From the cell containing the given text, extract its center point as [x, y] coordinate. 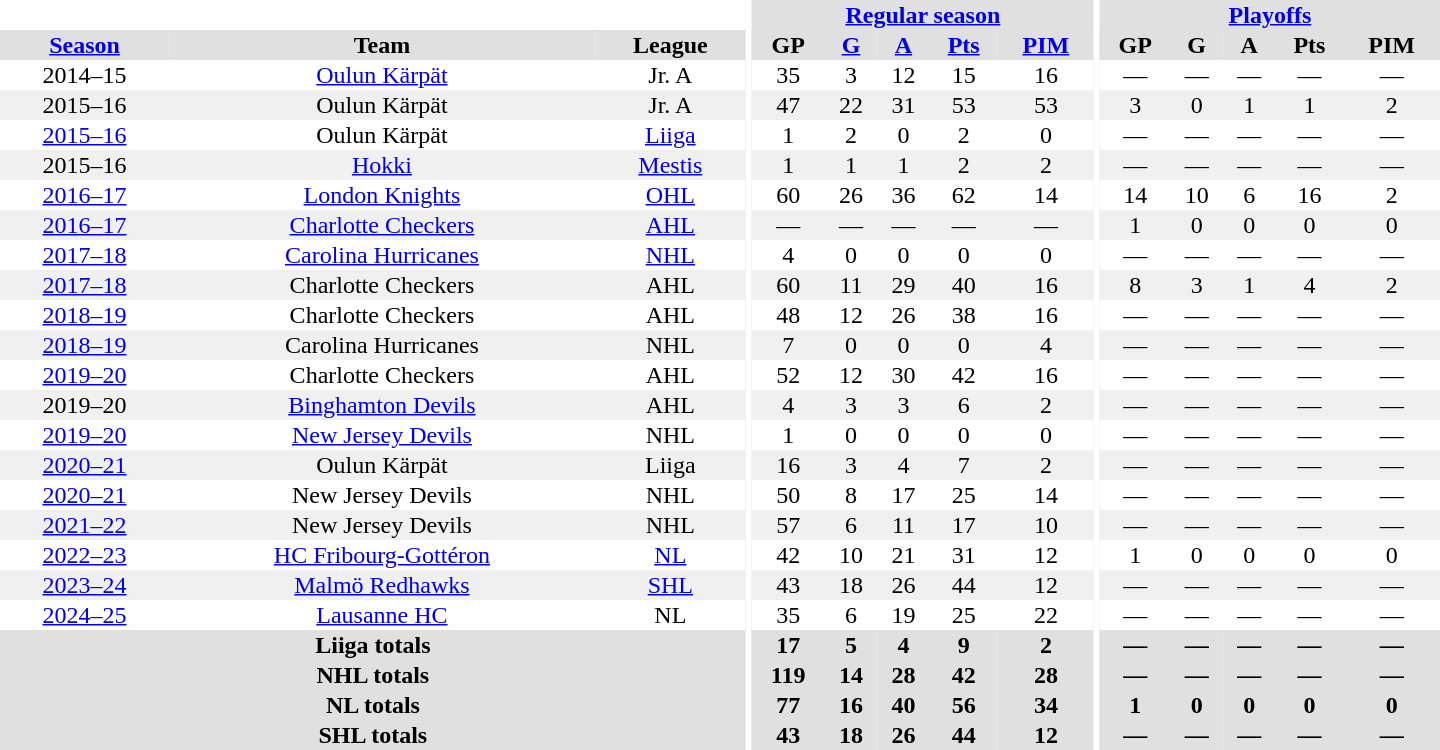
SHL [670, 585]
52 [788, 375]
HC Fribourg-Gottéron [382, 555]
19 [903, 615]
Team [382, 45]
Lausanne HC [382, 615]
57 [788, 525]
London Knights [382, 195]
56 [964, 705]
Binghamton Devils [382, 405]
Mestis [670, 165]
38 [964, 315]
NL totals [373, 705]
29 [903, 285]
2021–22 [84, 525]
2022–23 [84, 555]
League [670, 45]
2023–24 [84, 585]
SHL totals [373, 735]
9 [964, 645]
Season [84, 45]
119 [788, 675]
Malmö Redhawks [382, 585]
Hokki [382, 165]
2024–25 [84, 615]
77 [788, 705]
34 [1046, 705]
30 [903, 375]
Liiga totals [373, 645]
NHL totals [373, 675]
48 [788, 315]
62 [964, 195]
5 [851, 645]
Playoffs [1270, 15]
21 [903, 555]
50 [788, 495]
36 [903, 195]
15 [964, 75]
47 [788, 105]
OHL [670, 195]
2014–15 [84, 75]
Regular season [924, 15]
